Detect which cell encompasses the target text, then output its (x, y) center coordinate. 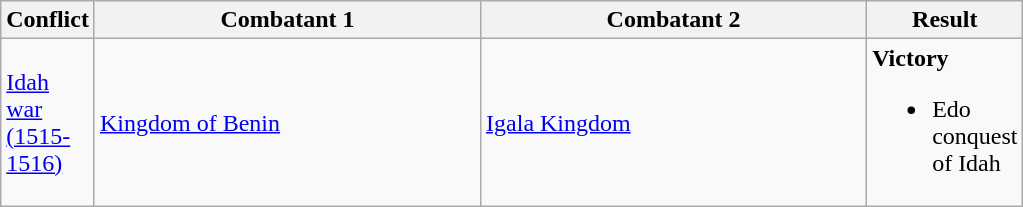
Kingdom of Benin (287, 122)
Combatant 1 (287, 20)
VictoryEdo conquest of Idah (945, 122)
Result (945, 20)
Conflict (48, 20)
Combatant 2 (674, 20)
Igala Kingdom (674, 122)
Idah war (1515-1516) (48, 122)
